From the cell containing the given text, extract its center point as (x, y) coordinate. 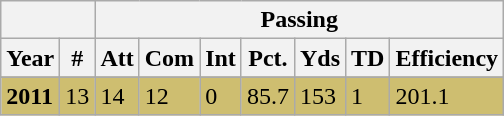
# (78, 58)
Efficiency (447, 58)
85.7 (268, 96)
201.1 (447, 96)
Passing (300, 20)
153 (320, 96)
TD (368, 58)
Pct. (268, 58)
12 (169, 96)
Com (169, 58)
Yds (320, 58)
1 (368, 96)
2011 (30, 96)
0 (221, 96)
14 (117, 96)
13 (78, 96)
Year (30, 58)
Int (221, 58)
Att (117, 58)
